Output the (X, Y) coordinate of the center of the cell containing the given text.  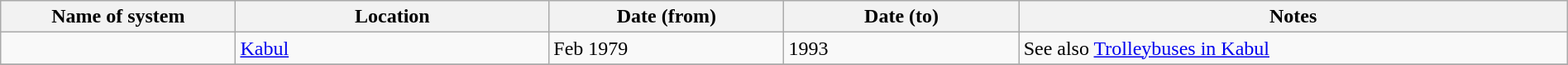
Notes (1293, 17)
Date (from) (667, 17)
Feb 1979 (667, 48)
See also Trolleybuses in Kabul (1293, 48)
Name of system (118, 17)
Location (392, 17)
1993 (901, 48)
Date (to) (901, 17)
Kabul (392, 48)
